Determine the [x, y] coordinate at the center of the cell enclosing the given text.  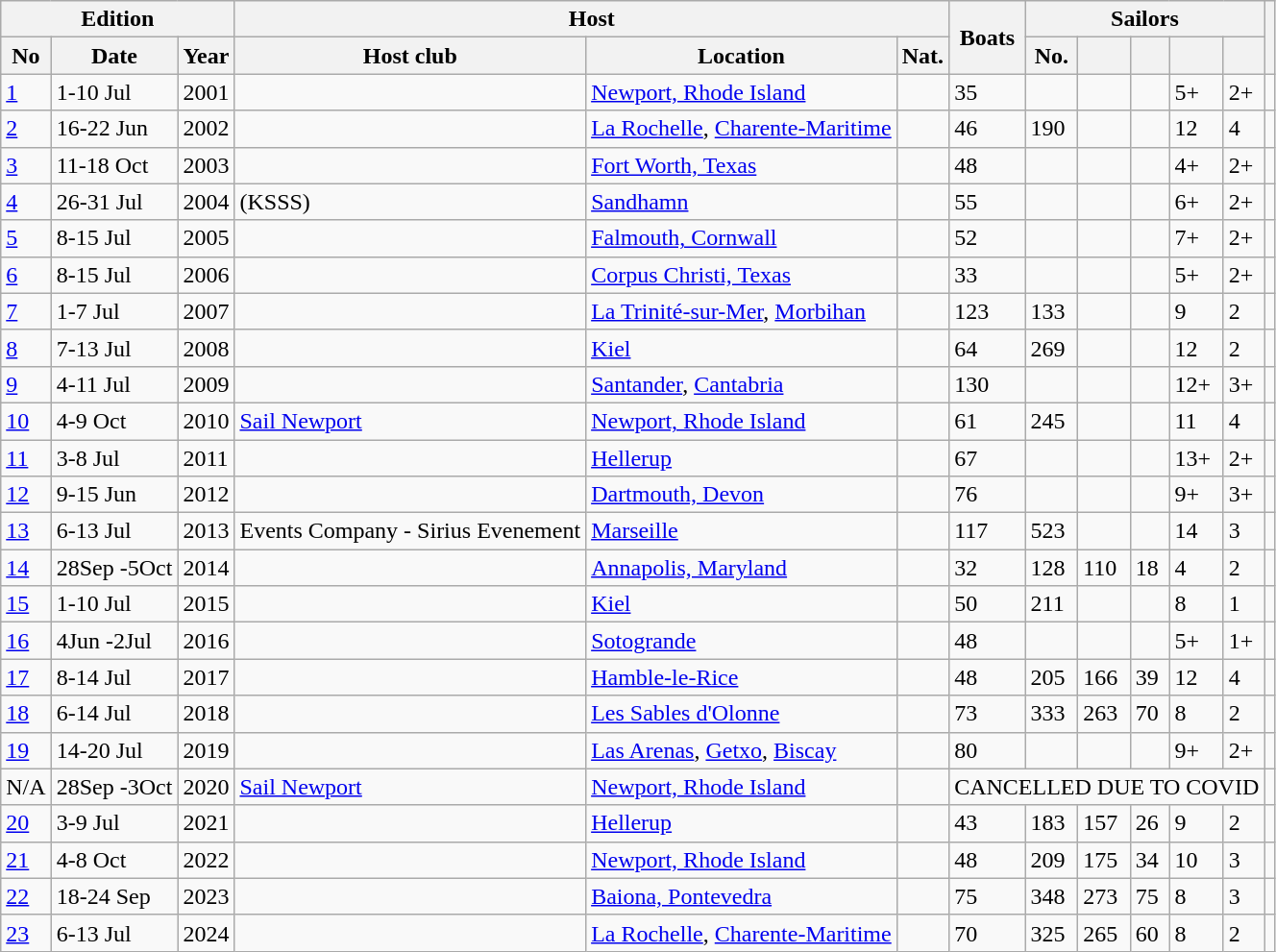
2001 [206, 92]
46 [988, 129]
1+ [1243, 641]
4-11 Jul [114, 384]
263 [1105, 714]
133 [1051, 311]
4+ [1196, 165]
2014 [206, 568]
Fort Worth, Texas [742, 165]
Dartmouth, Devon [742, 495]
2013 [206, 531]
55 [988, 202]
269 [1051, 348]
No [26, 56]
2018 [206, 714]
22 [26, 896]
Les Sables d'Olonne [742, 714]
4-9 Oct [114, 421]
61 [988, 421]
Sailors [1145, 19]
18-24 Sep [114, 896]
39 [1149, 677]
Sandhamn [742, 202]
11-18 Oct [114, 165]
3-8 Jul [114, 458]
7+ [1196, 238]
2010 [206, 421]
12+ [1196, 384]
(KSSS) [410, 202]
3-9 Jul [114, 823]
20 [26, 823]
No. [1051, 56]
2012 [206, 495]
Nat. [922, 56]
19 [26, 750]
35 [988, 92]
166 [1105, 677]
43 [988, 823]
28Sep -3Oct [114, 787]
2009 [206, 384]
209 [1051, 860]
Falmouth, Cornwall [742, 238]
2006 [206, 275]
4Jun -2Jul [114, 641]
Host [592, 19]
Baiona, Pontevedra [742, 896]
Santander, Cantabria [742, 384]
2023 [206, 896]
6-14 Jul [114, 714]
183 [1051, 823]
N/A [26, 787]
273 [1105, 896]
205 [1051, 677]
4-8 Oct [114, 860]
32 [988, 568]
16-22 Jun [114, 129]
Corpus Christi, Texas [742, 275]
14-20 Jul [114, 750]
Hamble-le-Rice [742, 677]
Marseille [742, 531]
Location [742, 56]
33 [988, 275]
50 [988, 604]
110 [1105, 568]
265 [1105, 933]
1-7 Jul [114, 311]
73 [988, 714]
128 [1051, 568]
2019 [206, 750]
13 [26, 531]
Host club [410, 56]
60 [1149, 933]
13+ [1196, 458]
76 [988, 495]
190 [1051, 129]
2022 [206, 860]
333 [1051, 714]
7 [26, 311]
8-14 Jul [114, 677]
23 [26, 933]
6+ [1196, 202]
211 [1051, 604]
348 [1051, 896]
34 [1149, 860]
Annapolis, Maryland [742, 568]
64 [988, 348]
Year [206, 56]
6 [26, 275]
26 [1149, 823]
Sotogrande [742, 641]
2017 [206, 677]
16 [26, 641]
2011 [206, 458]
245 [1051, 421]
2008 [206, 348]
Las Arenas, Getxo, Biscay [742, 750]
9-15 Jun [114, 495]
5 [26, 238]
17 [26, 677]
123 [988, 311]
325 [1051, 933]
2002 [206, 129]
2016 [206, 641]
2015 [206, 604]
2004 [206, 202]
Events Company - Sirius Evenement [410, 531]
157 [1105, 823]
26-31 Jul [114, 202]
130 [988, 384]
67 [988, 458]
80 [988, 750]
CANCELLED DUE TO COVID [1107, 787]
2024 [206, 933]
2005 [206, 238]
Boats [988, 37]
52 [988, 238]
Date [114, 56]
117 [988, 531]
175 [1105, 860]
2003 [206, 165]
7-13 Jul [114, 348]
2021 [206, 823]
2007 [206, 311]
28Sep -5Oct [114, 568]
Edition [117, 19]
15 [26, 604]
21 [26, 860]
2020 [206, 787]
La Trinité-sur-Mer, Morbihan [742, 311]
523 [1051, 531]
